For the text-containing cell, return its midpoint in (X, Y) coordinate format. 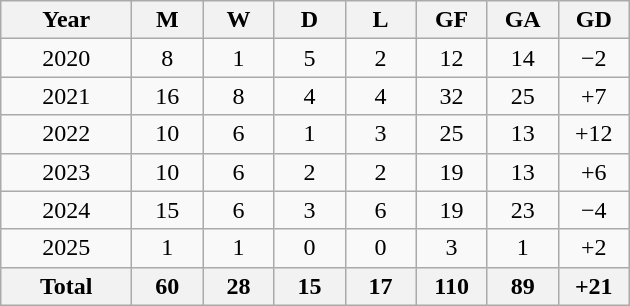
+12 (594, 134)
2023 (66, 172)
2020 (66, 58)
Total (66, 286)
GF (452, 20)
5 (310, 58)
60 (168, 286)
28 (238, 286)
M (168, 20)
14 (522, 58)
GA (522, 20)
17 (380, 286)
GD (594, 20)
110 (452, 286)
−4 (594, 210)
12 (452, 58)
2022 (66, 134)
2024 (66, 210)
Year (66, 20)
2025 (66, 248)
23 (522, 210)
32 (452, 96)
−2 (594, 58)
L (380, 20)
W (238, 20)
D (310, 20)
+21 (594, 286)
89 (522, 286)
+7 (594, 96)
16 (168, 96)
2021 (66, 96)
+2 (594, 248)
+6 (594, 172)
